Locate the cell with the specified text and output its [X, Y] center coordinate. 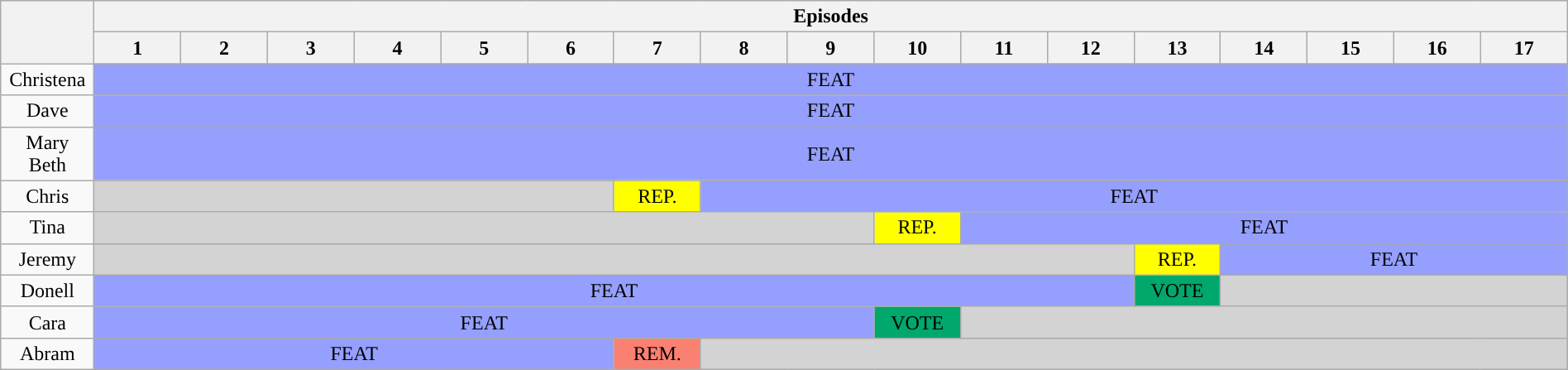
13 [1178, 48]
Episodes [830, 17]
4 [397, 48]
6 [571, 48]
12 [1090, 48]
10 [918, 48]
17 [1523, 48]
7 [657, 48]
5 [485, 48]
Donell [48, 291]
Christena [48, 79]
16 [1437, 48]
11 [1004, 48]
Chris [48, 196]
REM. [657, 353]
Jeremy [48, 259]
Cara [48, 322]
8 [744, 48]
1 [137, 48]
15 [1351, 48]
3 [311, 48]
Tina [48, 228]
Abram [48, 353]
Dave [48, 111]
2 [225, 48]
9 [830, 48]
Mary Beth [48, 154]
14 [1264, 48]
